Identify which cell holds the provided text, then report its (X, Y) central coordinate. 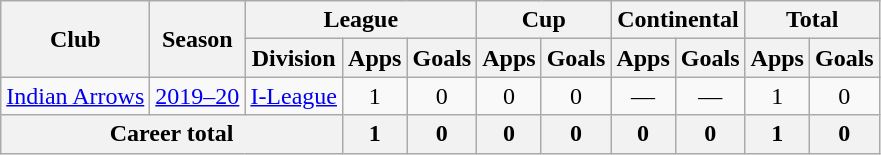
Indian Arrows (76, 96)
Total (812, 20)
Continental (678, 20)
I-League (294, 96)
League (361, 20)
Club (76, 39)
2019–20 (198, 96)
Career total (172, 134)
Cup (544, 20)
Division (294, 58)
Season (198, 39)
